Determine the (x, y) coordinate at the center of the cell enclosing the given text.  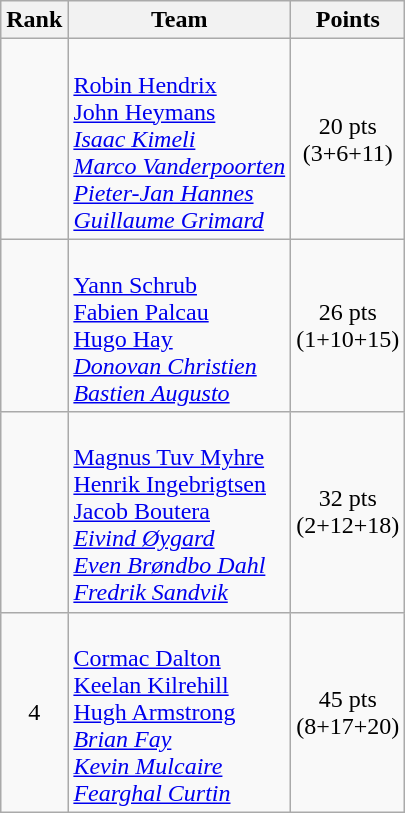
Cormac DaltonKeelan KilrehillHugh ArmstrongBrian FayKevin MulcaireFearghal Curtin (180, 712)
45 pts(8+17+20) (348, 712)
Magnus Tuv MyhreHenrik IngebrigtsenJacob BouteraEivind ØygardEven Brøndbo DahlFredrik Sandvik (180, 512)
Points (348, 20)
Robin HendrixJohn HeymansIsaac KimeliMarco VanderpoortenPieter-Jan HannesGuillaume Grimard (180, 139)
26 pts(1+10+15) (348, 326)
20 pts(3+6+11) (348, 139)
Yann SchrubFabien PalcauHugo HayDonovan ChristienBastien Augusto (180, 326)
Rank (34, 20)
32 pts(2+12+18) (348, 512)
4 (34, 712)
Team (180, 20)
